Scan for the cell matching the given text and deliver its [x, y] coordinate at center. 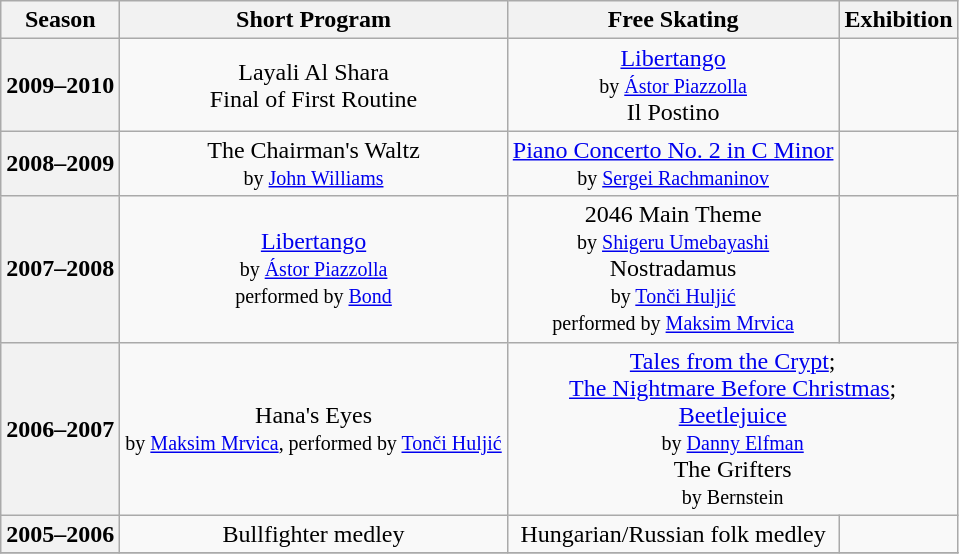
2005–2006 [60, 534]
Hana's Eyes by Maksim Mrvica, performed by Tonči Huljić [314, 428]
Season [60, 20]
Bullfighter medley [314, 534]
Exhibition [898, 20]
2009–2010 [60, 85]
The Chairman's Waltz by John Williams [314, 164]
Free Skating [673, 20]
2006–2007 [60, 428]
Tales from the Crypt; The Nightmare Before Christmas; Beetlejuice by Danny Elfman The Grifters by Bernstein [732, 428]
2007–2008 [60, 269]
Hungarian/Russian folk medley [673, 534]
2008–2009 [60, 164]
Libertango by Ástor Piazzolla performed by Bond [314, 269]
Libertango by Ástor Piazzolla Il Postino [673, 85]
Short Program [314, 20]
2046 Main Theme by Shigeru Umebayashi Nostradamus by Tonči Huljić performed by Maksim Mrvica [673, 269]
Piano Concerto No. 2 in C Minor by Sergei Rachmaninov [673, 164]
Layali Al Shara Final of First Routine [314, 85]
